Search for the cell housing the specified text and yield its (x, y) center coordinate. 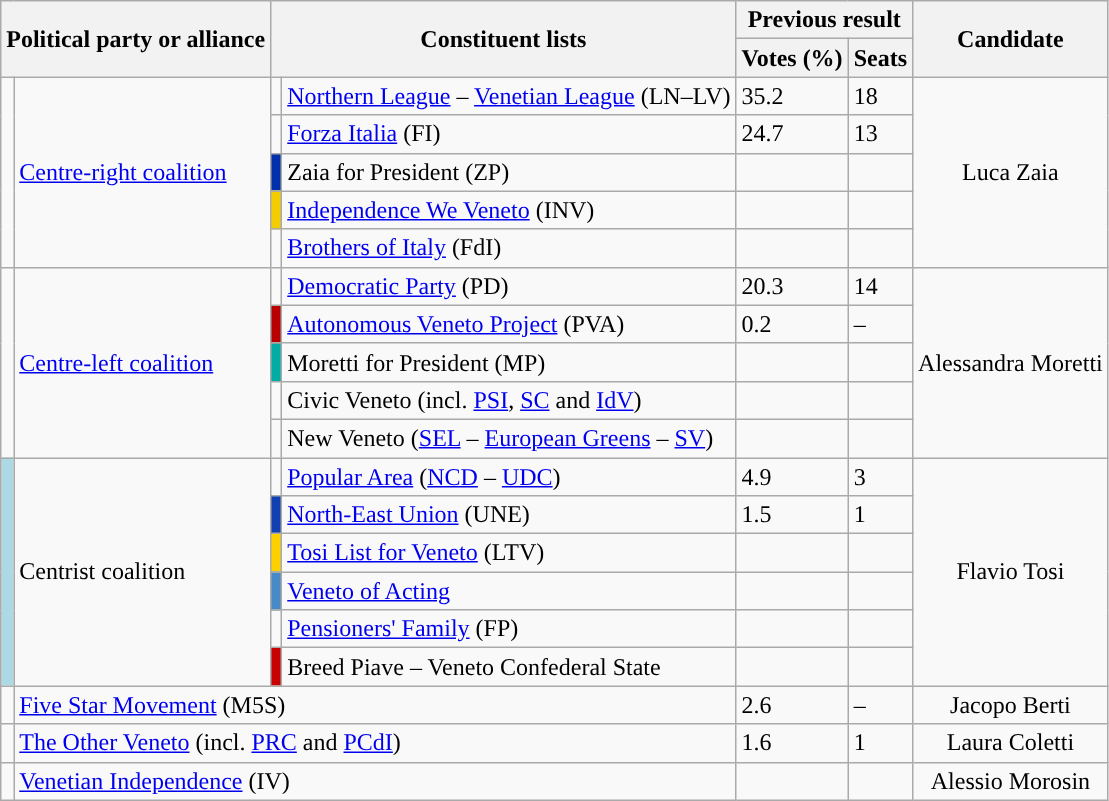
Centre-left coalition (142, 362)
Seats (880, 58)
1.5 (792, 515)
14 (880, 286)
Pensioners' Family (FP) (509, 629)
18 (880, 96)
Previous result (824, 20)
North-East Union (UNE) (509, 515)
Popular Area (NCD – UDC) (509, 477)
Luca Zaia (1011, 172)
Breed Piave – Veneto Confederal State (509, 667)
Tosi List for Veneto (LTV) (509, 553)
1.6 (792, 743)
New Veneto (SEL – European Greens – SV) (509, 438)
Constituent lists (504, 39)
Moretti for President (MP) (509, 362)
Votes (%) (792, 58)
Independence We Veneto (INV) (509, 210)
Democratic Party (PD) (509, 286)
Autonomous Veneto Project (PVA) (509, 324)
Northern League – Venetian League (LN–LV) (509, 96)
Venetian Independence (IV) (375, 781)
20.3 (792, 286)
3 (880, 477)
Jacopo Berti (1011, 705)
Forza Italia (FI) (509, 134)
4.9 (792, 477)
0.2 (792, 324)
Candidate (1011, 39)
24.7 (792, 134)
Alessandra Moretti (1011, 362)
Centre-right coalition (142, 172)
13 (880, 134)
Civic Veneto (incl. PSI, SC and IdV) (509, 400)
Laura Coletti (1011, 743)
The Other Veneto (incl. PRC and PCdI) (375, 743)
Five Star Movement (M5S) (375, 705)
Political party or alliance (136, 39)
Veneto of Acting (509, 591)
35.2 (792, 96)
Centrist coalition (142, 572)
2.6 (792, 705)
Zaia for President (ZP) (509, 172)
Brothers of Italy (FdI) (509, 248)
Alessio Morosin (1011, 781)
Flavio Tosi (1011, 572)
